For the text-containing cell, return its midpoint in (x, y) coordinate format. 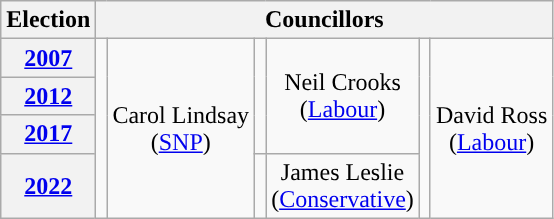
Councillors (324, 20)
James Leslie(Conservative) (343, 186)
2022 (48, 186)
Neil Crooks(Labour) (343, 96)
Carol Lindsay(SNP) (181, 128)
2017 (48, 134)
David Ross(Labour) (491, 128)
2007 (48, 58)
2012 (48, 96)
Election (48, 20)
